Return the [X, Y] coordinate for the center point of the cell that contains the specified text.  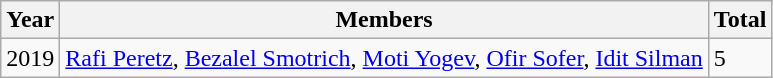
2019 [30, 58]
5 [740, 58]
Year [30, 20]
Members [384, 20]
Rafi Peretz, Bezalel Smotrich, Moti Yogev, Ofir Sofer, Idit Silman [384, 58]
Total [740, 20]
